Scan for the cell matching the given text and deliver its [X, Y] coordinate at center. 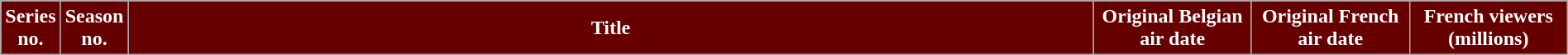
Original Frenchair date [1330, 28]
Series no. [31, 28]
Title [610, 28]
French viewers(millions) [1489, 28]
Season no. [94, 28]
Original Belgianair date [1173, 28]
